Scan for the cell matching the given text and deliver its (x, y) coordinate at center. 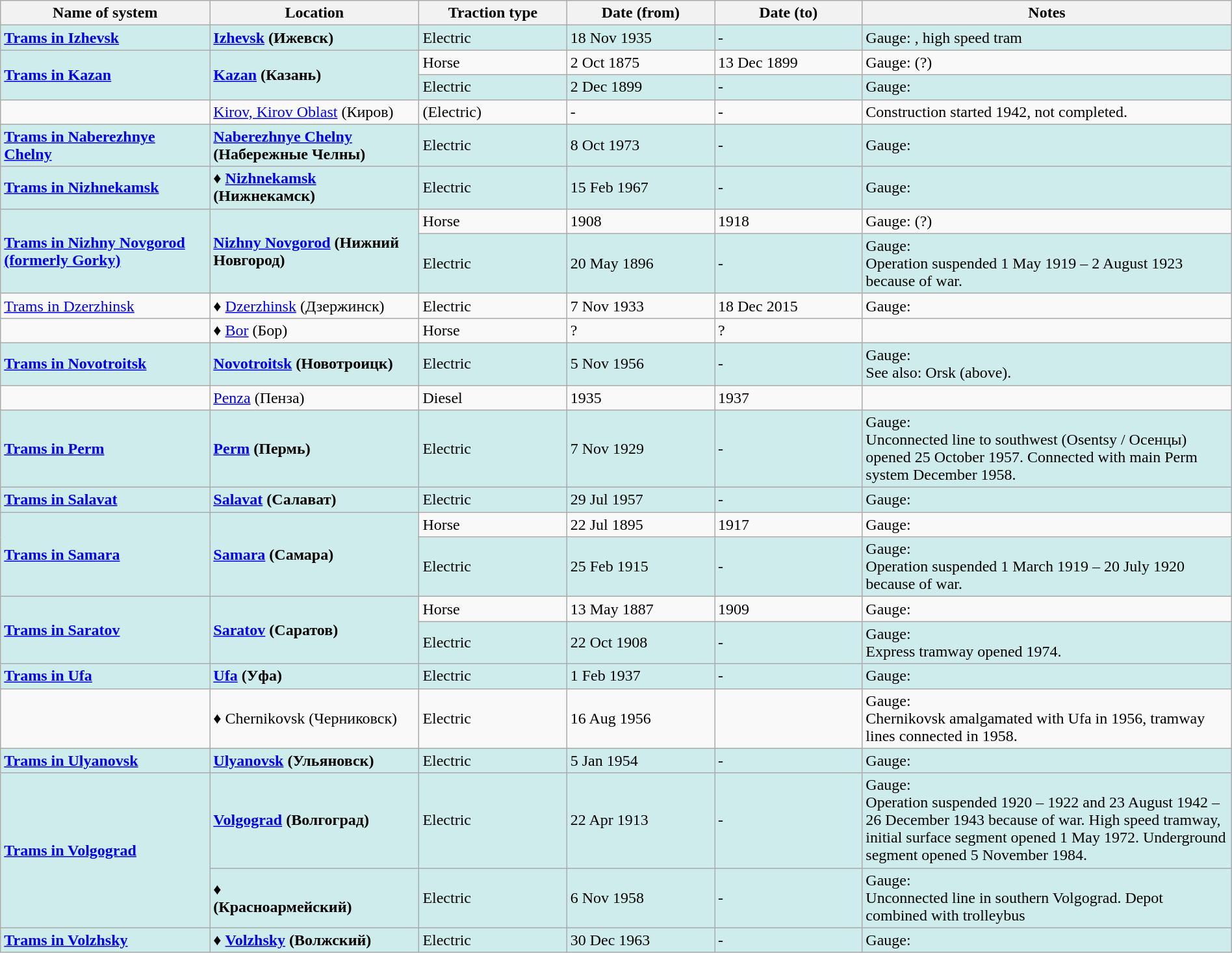
Trams in Nizhny Novgorod (formerly Gorky) (105, 251)
Trams in Samara (105, 555)
1935 (641, 397)
1918 (789, 221)
Kazan (Казань) (314, 75)
Trams in Izhevsk (105, 38)
Gauge: Unconnected line in southern Volgograd. Depot combined with trolleybus (1047, 898)
Gauge: Operation suspended 1 May 1919 – 2 August 1923 because of war. (1047, 263)
Trams in Perm (105, 449)
18 Dec 2015 (789, 306)
29 Jul 1957 (641, 500)
Ufa (Уфа) (314, 676)
Diesel (493, 397)
15 Feb 1967 (641, 187)
Naberezhnye Chelny (Набережные Челны) (314, 146)
Nizhny Novgorod (Нижний Новгород) (314, 251)
♦ (Красноармейский) (314, 898)
Construction started 1942, not completed. (1047, 112)
2 Oct 1875 (641, 62)
Gauge: See also: Orsk (above). (1047, 364)
Trams in Saratov (105, 631)
Trams in Ulyanovsk (105, 761)
Trams in Dzerzhinsk (105, 306)
22 Jul 1895 (641, 525)
Volgograd (Волгоград) (314, 820)
Gauge: , high speed tram (1047, 38)
Perm (Пермь) (314, 449)
22 Oct 1908 (641, 642)
Trams in Ufa (105, 676)
Date (to) (789, 13)
8 Oct 1973 (641, 146)
Trams in Naberezhnye Chelny (105, 146)
1937 (789, 397)
Penza (Пенза) (314, 397)
Gauge: Unconnected line to southwest (Osentsy / Oсенцы) opened 25 October 1957. Connected with main Perm system December 1958. (1047, 449)
13 May 1887 (641, 609)
18 Nov 1935 (641, 38)
Trams in Volzhsky (105, 940)
Notes (1047, 13)
Name of system (105, 13)
Trams in Kazan (105, 75)
(Electric) (493, 112)
Trams in Novotroitsk (105, 364)
1 Feb 1937 (641, 676)
♦ Volzhsky (Волжский) (314, 940)
Izhevsk (Ижевск) (314, 38)
1908 (641, 221)
Trams in Salavat (105, 500)
Trams in Nizhnekamsk (105, 187)
5 Jan 1954 (641, 761)
Ulyanovsk (Ульяновск) (314, 761)
30 Dec 1963 (641, 940)
Samara (Самара) (314, 555)
Traction type (493, 13)
13 Dec 1899 (789, 62)
Kirov, Kirov Oblast (Киров) (314, 112)
5 Nov 1956 (641, 364)
Gauge: Express tramway opened 1974. (1047, 642)
Salavat (Салават) (314, 500)
1917 (789, 525)
♦ Chernikovsk (Черниковск) (314, 718)
7 Nov 1933 (641, 306)
♦ Bor (Бор) (314, 330)
Gauge: Chernikovsk amalgamated with Ufa in 1956, tramway lines connected in 1958. (1047, 718)
2 Dec 1899 (641, 87)
16 Aug 1956 (641, 718)
Saratov (Саратов) (314, 631)
Location (314, 13)
Novotroitsk (Новотроицк) (314, 364)
♦ Dzerzhinsk (Дзержинск) (314, 306)
7 Nov 1929 (641, 449)
22 Apr 1913 (641, 820)
20 May 1896 (641, 263)
Date (from) (641, 13)
Trams in Volgograd (105, 850)
25 Feb 1915 (641, 567)
1909 (789, 609)
Gauge: Operation suspended 1 March 1919 – 20 July 1920 because of war. (1047, 567)
6 Nov 1958 (641, 898)
♦ Nizhnekamsk (Нижнекамск) (314, 187)
